Identify which cell holds the provided text, then report its (X, Y) central coordinate. 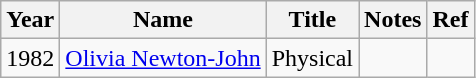
Year (30, 20)
Ref (450, 20)
Physical (312, 58)
Name (163, 20)
1982 (30, 58)
Olivia Newton-John (163, 58)
Notes (393, 20)
Title (312, 20)
